Find where the given text appears and provide that cell's center as [x, y] coordinate. 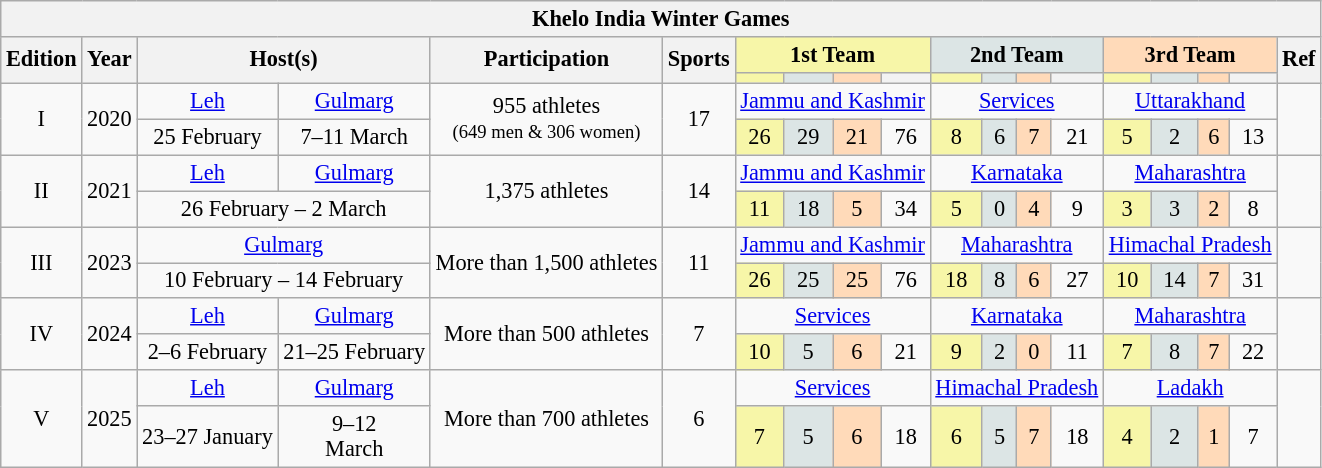
29 [808, 137]
1st Team [832, 55]
Ref [1299, 60]
I [42, 119]
21–25 February [354, 352]
V [42, 418]
Sports [699, 60]
II [42, 191]
Uttarakhand [1190, 101]
27 [1077, 280]
7–11 March [354, 137]
9–12March [354, 436]
3rd Team [1190, 55]
955 athletes(649 men & 306 women) [546, 119]
2–6 February [208, 352]
Year [110, 60]
1,375 athletes [546, 191]
Participation [546, 60]
2023 [110, 262]
1 [1214, 436]
23–27 January [208, 436]
More than 700 athletes [546, 418]
17 [699, 119]
2nd Team [1016, 55]
More than 500 athletes [546, 334]
25 February [208, 137]
Ladakh [1190, 388]
2020 [110, 119]
More than 1,500 athletes [546, 262]
Edition [42, 60]
2025 [110, 418]
26 February – 2 March [284, 209]
10 February – 14 February [284, 280]
13 [1253, 137]
Host(s) [284, 60]
2024 [110, 334]
22 [1253, 352]
31 [1253, 280]
34 [906, 209]
III [42, 262]
IV [42, 334]
2021 [110, 191]
Khelo India Winter Games [661, 19]
